Search for the cell housing the specified text and yield its (x, y) center coordinate. 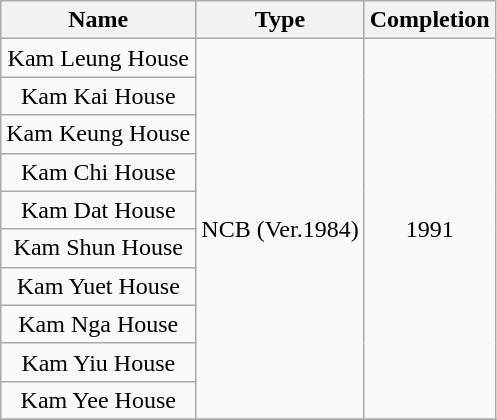
Kam Leung House (98, 58)
Type (280, 20)
Kam Yiu House (98, 362)
Kam Kai House (98, 96)
Kam Shun House (98, 248)
Kam Keung House (98, 134)
Kam Yee House (98, 400)
Kam Dat House (98, 210)
NCB (Ver.1984) (280, 230)
Kam Yuet House (98, 286)
Completion (430, 20)
Kam Nga House (98, 324)
Name (98, 20)
Kam Chi House (98, 172)
1991 (430, 230)
